Search for the cell housing the specified text and yield its [X, Y] center coordinate. 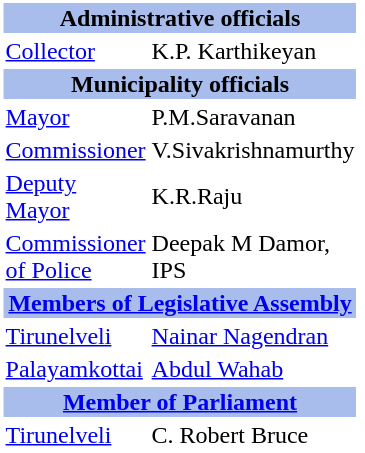
Mayor [76, 117]
Administrative officials [180, 18]
K.P. Karthikeyan [253, 51]
Commissioner of Police [76, 256]
Palayamkottai [76, 369]
K.R.Raju [253, 196]
Commissioner [76, 150]
Municipality officials [180, 84]
V.Sivakrishnamurthy [253, 150]
Deepak M Damor, IPS [253, 256]
Member of Parliament [180, 402]
Members of Legislative Assembly [180, 303]
Deputy Mayor [76, 196]
C. Robert Bruce [253, 435]
Collector [76, 51]
Nainar Nagendran [253, 336]
P.M.Saravanan [253, 117]
Abdul Wahab [253, 369]
